Provide the (X, Y) coordinate of the cell's center where the given text is located.  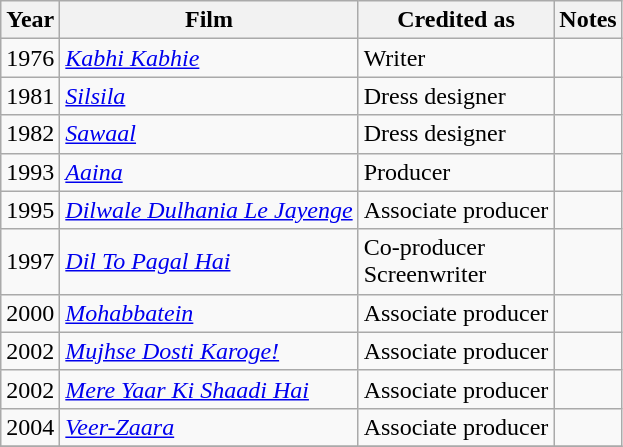
Mohabbatein (209, 313)
2000 (30, 313)
Notes (588, 20)
Co-producer Screenwriter (456, 262)
Producer (456, 172)
1976 (30, 58)
Film (209, 20)
Credited as (456, 20)
Veer-Zaara (209, 427)
Kabhi Kabhie (209, 58)
1997 (30, 262)
Aaina (209, 172)
Mere Yaar Ki Shaadi Hai (209, 389)
1981 (30, 96)
Writer (456, 58)
1982 (30, 134)
1993 (30, 172)
Dil To Pagal Hai (209, 262)
Mujhse Dosti Karoge! (209, 351)
Sawaal (209, 134)
1995 (30, 210)
Silsila (209, 96)
Year (30, 20)
Dilwale Dulhania Le Jayenge (209, 210)
2004 (30, 427)
